Determine the [X, Y] coordinate at the center of the cell enclosing the given text.  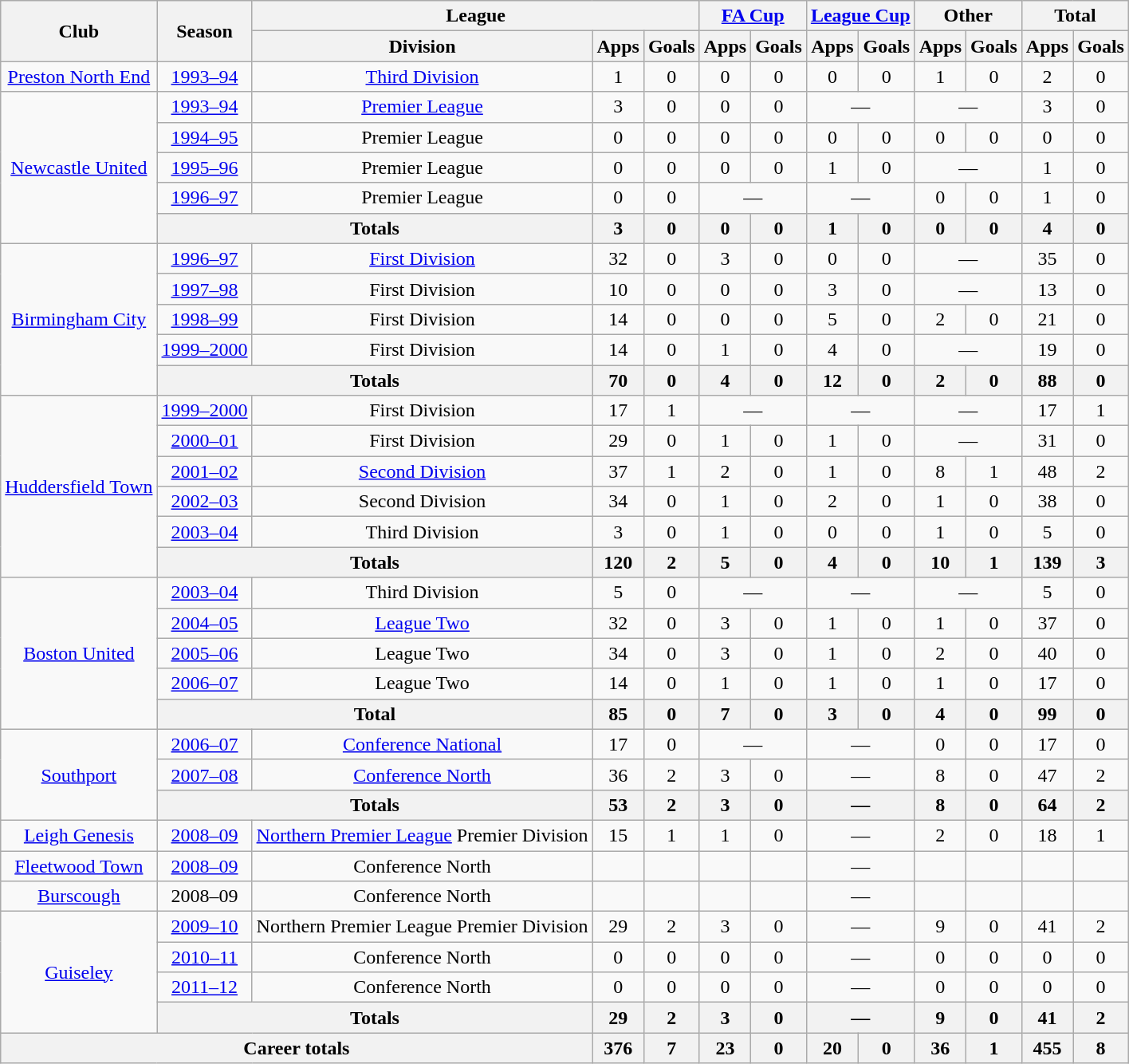
53 [618, 805]
38 [1047, 502]
2001–02 [204, 471]
Boston United [79, 653]
Career totals [297, 1048]
2004–05 [204, 623]
2005–06 [204, 653]
1995–96 [204, 167]
376 [618, 1048]
1998–99 [204, 319]
2009–10 [204, 927]
FA Cup [753, 16]
48 [1047, 471]
12 [832, 380]
31 [1047, 441]
2002–03 [204, 502]
Division [423, 46]
Preston North End [79, 77]
Birmingham City [79, 319]
Burscough [79, 897]
1997–98 [204, 289]
40 [1047, 653]
2010–11 [204, 957]
League Cup [860, 16]
21 [1047, 319]
23 [725, 1048]
Huddersfield Town [79, 487]
Leigh Genesis [79, 835]
Guiseley [79, 972]
Fleetwood Town [79, 865]
64 [1047, 805]
Other [968, 16]
35 [1047, 258]
18 [1047, 835]
120 [618, 562]
Club [79, 31]
139 [1047, 562]
455 [1047, 1048]
13 [1047, 289]
Conference National [423, 744]
88 [1047, 380]
19 [1047, 349]
99 [1047, 714]
Newcastle United [79, 167]
Season [204, 31]
2000–01 [204, 441]
47 [1047, 774]
2011–12 [204, 987]
1994–95 [204, 137]
2007–08 [204, 774]
70 [618, 380]
85 [618, 714]
20 [832, 1048]
League [475, 16]
15 [618, 835]
Southport [79, 774]
